Capture the cell that displays the provided text and extract its [x, y] central coordinate. 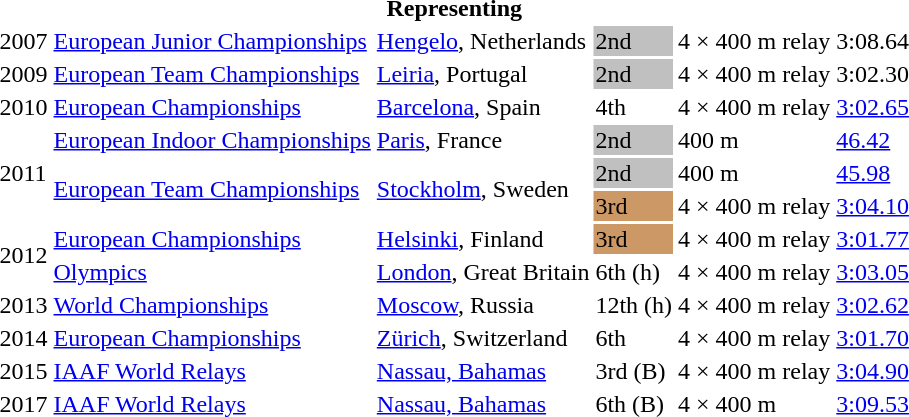
Olympics [212, 272]
London, Great Britain [483, 272]
Paris, France [483, 140]
Moscow, Russia [483, 305]
3rd (B) [634, 371]
Nassau, Bahamas [483, 371]
IAAF World Relays [212, 371]
12th (h) [634, 305]
World Championships [212, 305]
Leiria, Portugal [483, 74]
Zürich, Switzerland [483, 338]
Hengelo, Netherlands [483, 41]
Stockholm, Sweden [483, 190]
4th [634, 107]
Barcelona, Spain [483, 107]
European Indoor Championships [212, 140]
European Junior Championships [212, 41]
6th [634, 338]
Helsinki, Finland [483, 239]
6th (h) [634, 272]
